Return the [x, y] coordinate for the center point of the cell that contains the specified text.  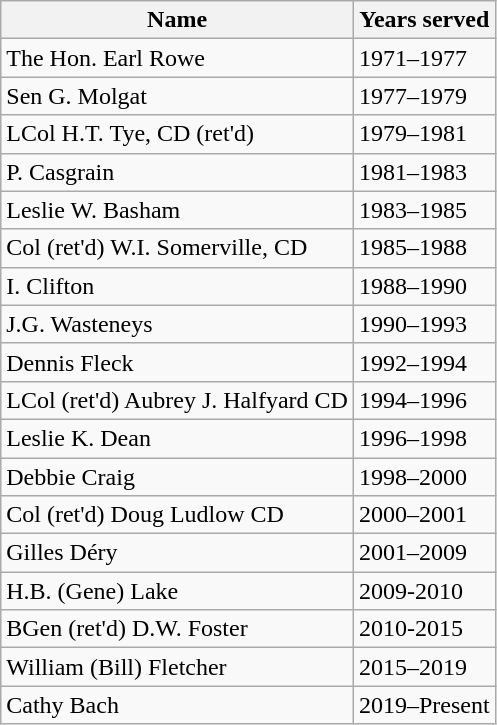
Leslie W. Basham [178, 210]
William (Bill) Fletcher [178, 667]
2010-2015 [424, 629]
Debbie Craig [178, 477]
LCol H.T. Tye, CD (ret'd) [178, 134]
Col (ret'd) Doug Ludlow CD [178, 515]
1998–2000 [424, 477]
1979–1981 [424, 134]
2009-2010 [424, 591]
1977–1979 [424, 96]
Col (ret'd) W.I. Somerville, CD [178, 248]
1992–1994 [424, 362]
1994–1996 [424, 400]
BGen (ret'd) D.W. Foster [178, 629]
P. Casgrain [178, 172]
2000–2001 [424, 515]
Dennis Fleck [178, 362]
H.B. (Gene) Lake [178, 591]
J.G. Wasteneys [178, 324]
LCol (ret'd) Aubrey J. Halfyard CD [178, 400]
1988–1990 [424, 286]
Cathy Bach [178, 705]
The Hon. Earl Rowe [178, 58]
1996–1998 [424, 438]
Leslie K. Dean [178, 438]
Gilles Déry [178, 553]
2019–Present [424, 705]
Years served [424, 20]
1985–1988 [424, 248]
1981–1983 [424, 172]
2015–2019 [424, 667]
I. Clifton [178, 286]
2001–2009 [424, 553]
Sen G. Molgat [178, 96]
1971–1977 [424, 58]
Name [178, 20]
1990–1993 [424, 324]
1983–1985 [424, 210]
